Detect which cell encompasses the target text, then output its (x, y) center coordinate. 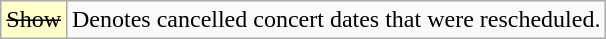
Denotes cancelled concert dates that were rescheduled. (336, 20)
Show (34, 20)
